Extract the [x, y] coordinate from the center of the cell holding the provided text.  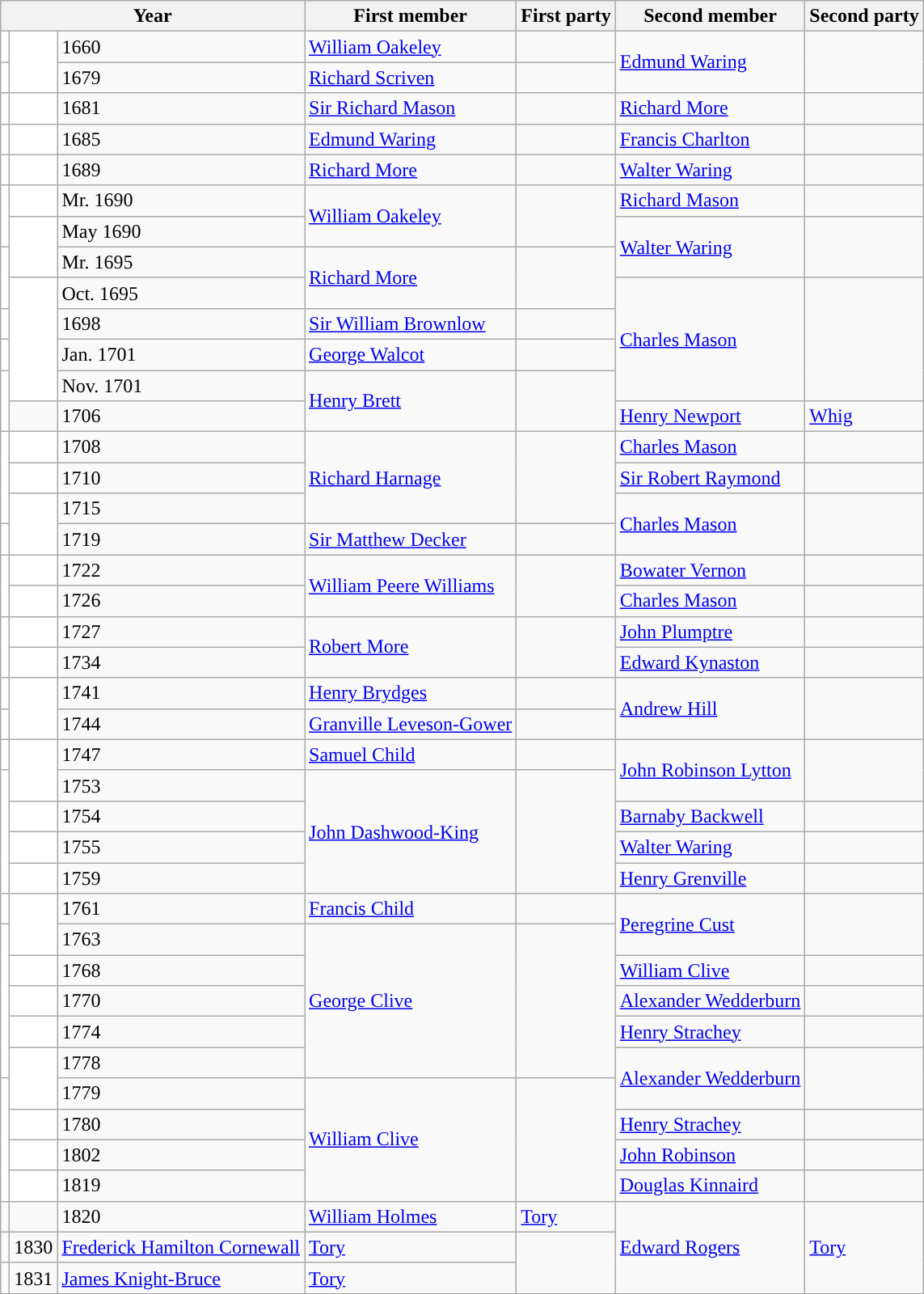
Richard Harnage [411, 478]
1710 [181, 478]
1778 [181, 1063]
Francis Child [411, 909]
Sir Robert Raymond [710, 478]
Richard Mason [710, 201]
1722 [181, 570]
1681 [181, 108]
1754 [181, 816]
First party [566, 16]
Whig [864, 417]
1706 [181, 417]
William Holmes [411, 1216]
First member [411, 16]
Henry Grenville [710, 877]
Samuel Child [411, 755]
1689 [181, 170]
Sir William Brownlow [411, 323]
1820 [181, 1216]
Richard Scriven [411, 78]
George Walcot [411, 354]
1763 [181, 940]
Bowater Vernon [710, 570]
John Robinson [710, 1155]
1759 [181, 877]
May 1690 [181, 231]
Mr. 1695 [181, 262]
1780 [181, 1124]
1779 [181, 1093]
1726 [181, 601]
John Robinson Lytton [710, 770]
Francis Charlton [710, 139]
1679 [181, 78]
Edward Kynaston [710, 662]
1708 [181, 447]
1774 [181, 1032]
Sir Richard Mason [411, 108]
1761 [181, 909]
Mr. 1690 [181, 201]
Henry Newport [710, 417]
Sir Matthew Decker [411, 539]
1741 [181, 693]
Nov. 1701 [181, 386]
1660 [181, 47]
William Peere Williams [411, 586]
John Dashwood-King [411, 831]
Douglas Kinnaird [710, 1186]
John Plumptre [710, 632]
Second member [710, 16]
Peregrine Cust [710, 924]
1698 [181, 323]
Jan. 1701 [181, 354]
1727 [181, 632]
1715 [181, 509]
1802 [181, 1155]
Henry Brydges [411, 693]
1685 [181, 139]
Andrew Hill [710, 708]
1831 [34, 1278]
James Knight-Bruce [181, 1278]
1819 [181, 1186]
Frederick Hamilton Cornewall [181, 1247]
Barnaby Backwell [710, 816]
1747 [181, 755]
George Clive [411, 1001]
1744 [181, 724]
Granville Leveson-Gower [411, 724]
Edward Rogers [710, 1247]
1734 [181, 662]
1719 [181, 539]
1755 [181, 847]
1753 [181, 785]
Year [153, 16]
Oct. 1695 [181, 293]
1770 [181, 1001]
Henry Brett [411, 401]
Second party [864, 16]
Robert More [411, 647]
1768 [181, 970]
1830 [34, 1247]
